For the text-containing cell, return its midpoint in (x, y) coordinate format. 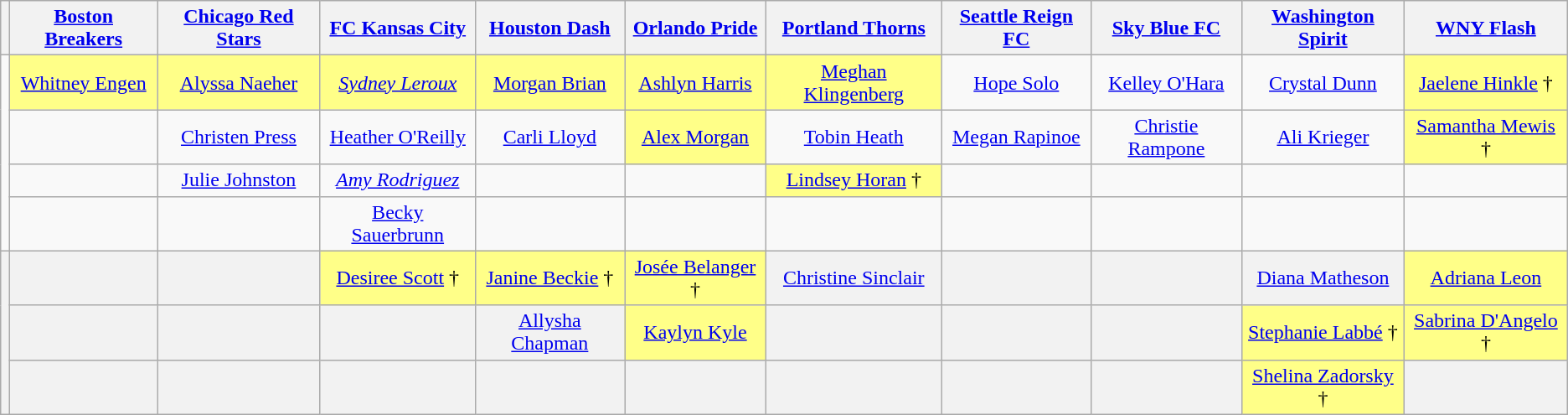
Ashlyn Harris (695, 82)
Chicago Red Stars (240, 29)
Janine Beckie † (549, 278)
Carli Lloyd (549, 137)
Kelley O'Hara (1167, 82)
Kaylyn Kyle (695, 332)
Adriana Leon (1486, 278)
Washington Spirit (1323, 29)
Alex Morgan (695, 137)
Whitney Engen (84, 82)
Diana Matheson (1323, 278)
Megan Rapinoe (1016, 137)
Portland Thorns (854, 29)
Sabrina D'Angelo † (1486, 332)
Christie Rampone (1167, 137)
Alyssa Naeher (240, 82)
FC Kansas City (397, 29)
Seattle Reign FC (1016, 29)
Julie Johnston (240, 180)
Crystal Dunn (1323, 82)
Boston Breakers (84, 29)
Heather O'Reilly (397, 137)
Christen Press (240, 137)
Hope Solo (1016, 82)
Christine Sinclair (854, 278)
Sky Blue FC (1167, 29)
Sydney Leroux (397, 82)
Shelina Zadorsky † (1323, 387)
Josée Belanger † (695, 278)
Allysha Chapman (549, 332)
Ali Krieger (1323, 137)
Lindsey Horan † (854, 180)
Amy Rodriguez (397, 180)
Becky Sauerbrunn (397, 223)
Houston Dash (549, 29)
Jaelene Hinkle † (1486, 82)
Meghan Klingenberg (854, 82)
Orlando Pride (695, 29)
Tobin Heath (854, 137)
WNY Flash (1486, 29)
Desiree Scott † (397, 278)
Morgan Brian (549, 82)
Samantha Mewis † (1486, 137)
Stephanie Labbé † (1323, 332)
